Return the (x, y) coordinate for the center point of the cell that contains the specified text.  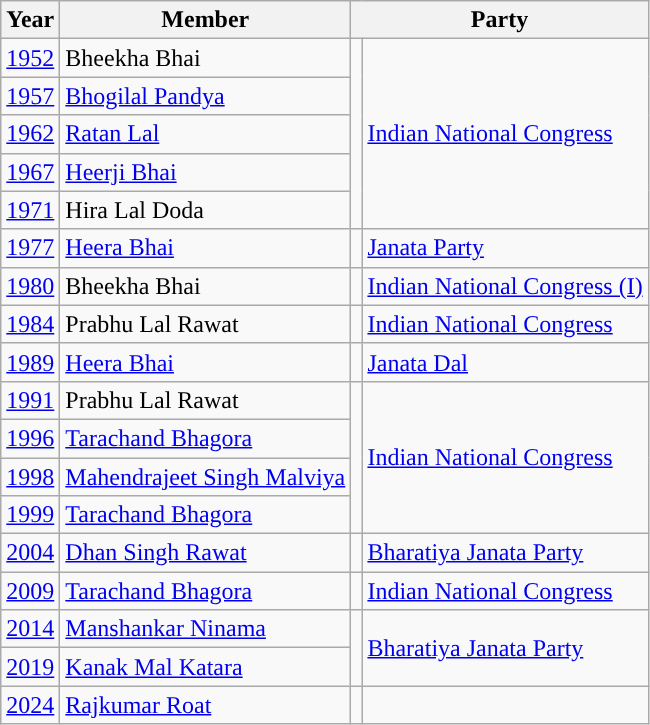
Indian National Congress (I) (505, 286)
1998 (30, 477)
Hira Lal Doda (206, 210)
Mahendrajeet Singh Malviya (206, 477)
1971 (30, 210)
Member (206, 20)
Heerji Bhai (206, 172)
2024 (30, 705)
1996 (30, 438)
1977 (30, 248)
1991 (30, 400)
1989 (30, 362)
Party (500, 20)
Bhogilal Pandya (206, 96)
1967 (30, 172)
1957 (30, 96)
Kanak Mal Katara (206, 667)
1984 (30, 324)
2014 (30, 629)
Manshankar Ninama (206, 629)
Janata Dal (505, 362)
1999 (30, 515)
1980 (30, 286)
Dhan Singh Rawat (206, 553)
1952 (30, 58)
1962 (30, 134)
Ratan Lal (206, 134)
Janata Party (505, 248)
2019 (30, 667)
Year (30, 20)
2009 (30, 591)
2004 (30, 553)
Rajkumar Roat (206, 705)
